Scan for the cell matching the given text and deliver its (x, y) coordinate at center. 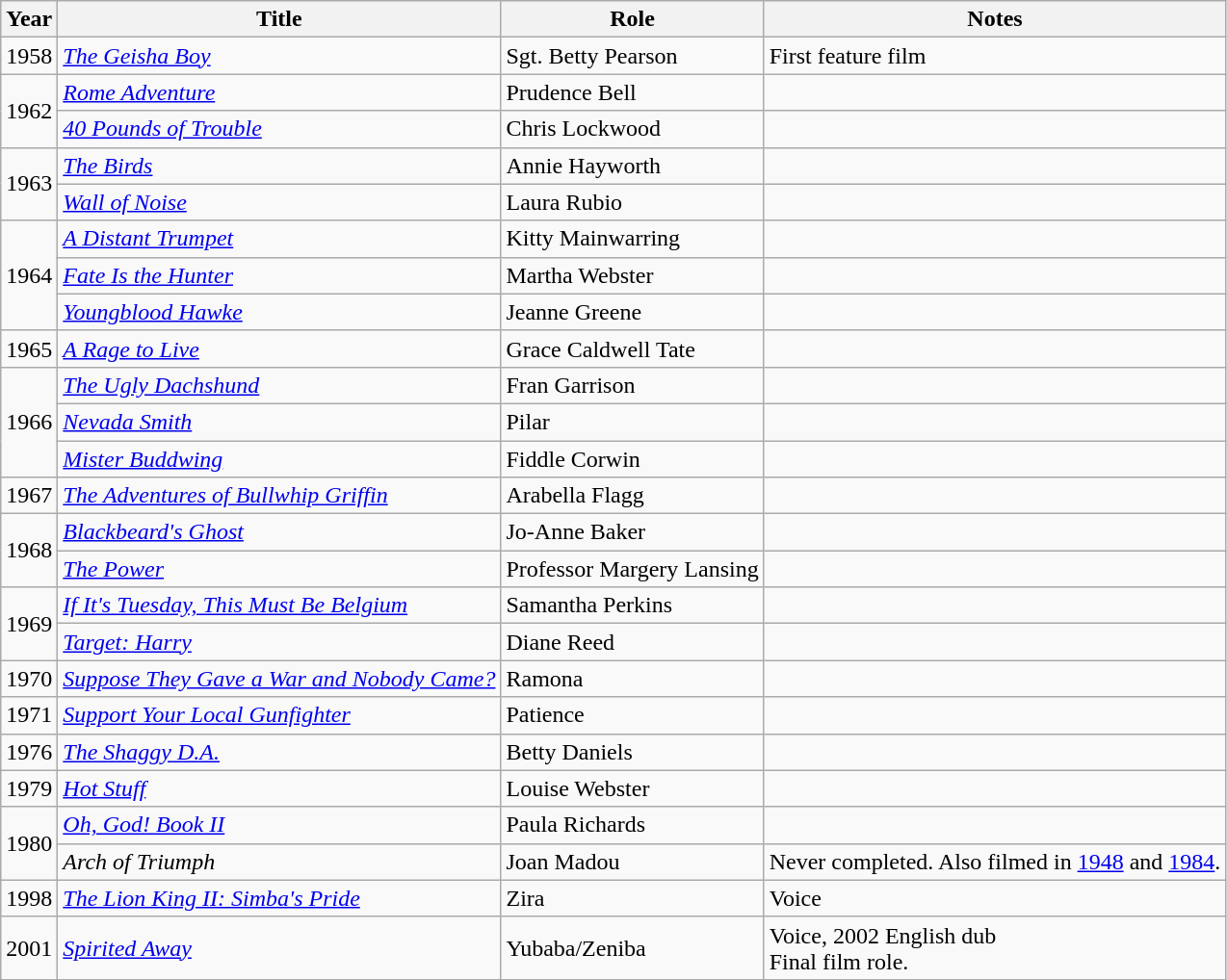
Martha Webster (632, 275)
The Power (279, 569)
Jo-Anne Baker (632, 532)
The Geisha Boy (279, 56)
Wall of Noise (279, 202)
1966 (29, 422)
1969 (29, 624)
Notes (995, 19)
Nevada Smith (279, 422)
Arabella Flagg (632, 496)
Jeanne Greene (632, 312)
Youngblood Hawke (279, 312)
Paula Richards (632, 825)
Year (29, 19)
If It's Tuesday, This Must Be Belgium (279, 606)
Ramona (632, 679)
Spirited Away (279, 947)
1980 (29, 843)
1962 (29, 111)
Joan Madou (632, 862)
Laura Rubio (632, 202)
1963 (29, 184)
1970 (29, 679)
Hot Stuff (279, 788)
Zira (632, 898)
1979 (29, 788)
1964 (29, 275)
Suppose They Gave a War and Nobody Came? (279, 679)
Title (279, 19)
Pilar (632, 422)
Professor Margery Lansing (632, 569)
Oh, God! Book II (279, 825)
1998 (29, 898)
Support Your Local Gunfighter (279, 715)
2001 (29, 947)
Voice (995, 898)
Diane Reed (632, 642)
Fran Garrison (632, 385)
Voice, 2002 English dubFinal film role. (995, 947)
Rome Adventure (279, 92)
1968 (29, 551)
Annie Hayworth (632, 166)
Yubaba/Zeniba (632, 947)
Mister Buddwing (279, 459)
Samantha Perkins (632, 606)
Kitty Mainwarring (632, 239)
Chris Lockwood (632, 129)
Sgt. Betty Pearson (632, 56)
A Rage to Live (279, 348)
Prudence Bell (632, 92)
1958 (29, 56)
Role (632, 19)
Patience (632, 715)
Target: Harry (279, 642)
Arch of Triumph (279, 862)
Grace Caldwell Tate (632, 348)
Blackbeard's Ghost (279, 532)
Louise Webster (632, 788)
A Distant Trumpet (279, 239)
Never completed. Also filmed in 1948 and 1984. (995, 862)
Fiddle Corwin (632, 459)
The Adventures of Bullwhip Griffin (279, 496)
The Birds (279, 166)
1976 (29, 752)
The Ugly Dachshund (279, 385)
40 Pounds of Trouble (279, 129)
Betty Daniels (632, 752)
1971 (29, 715)
The Shaggy D.A. (279, 752)
Fate Is the Hunter (279, 275)
1965 (29, 348)
The Lion King II: Simba's Pride (279, 898)
First feature film (995, 56)
1967 (29, 496)
